Capture the cell that displays the provided text and extract its (X, Y) central coordinate. 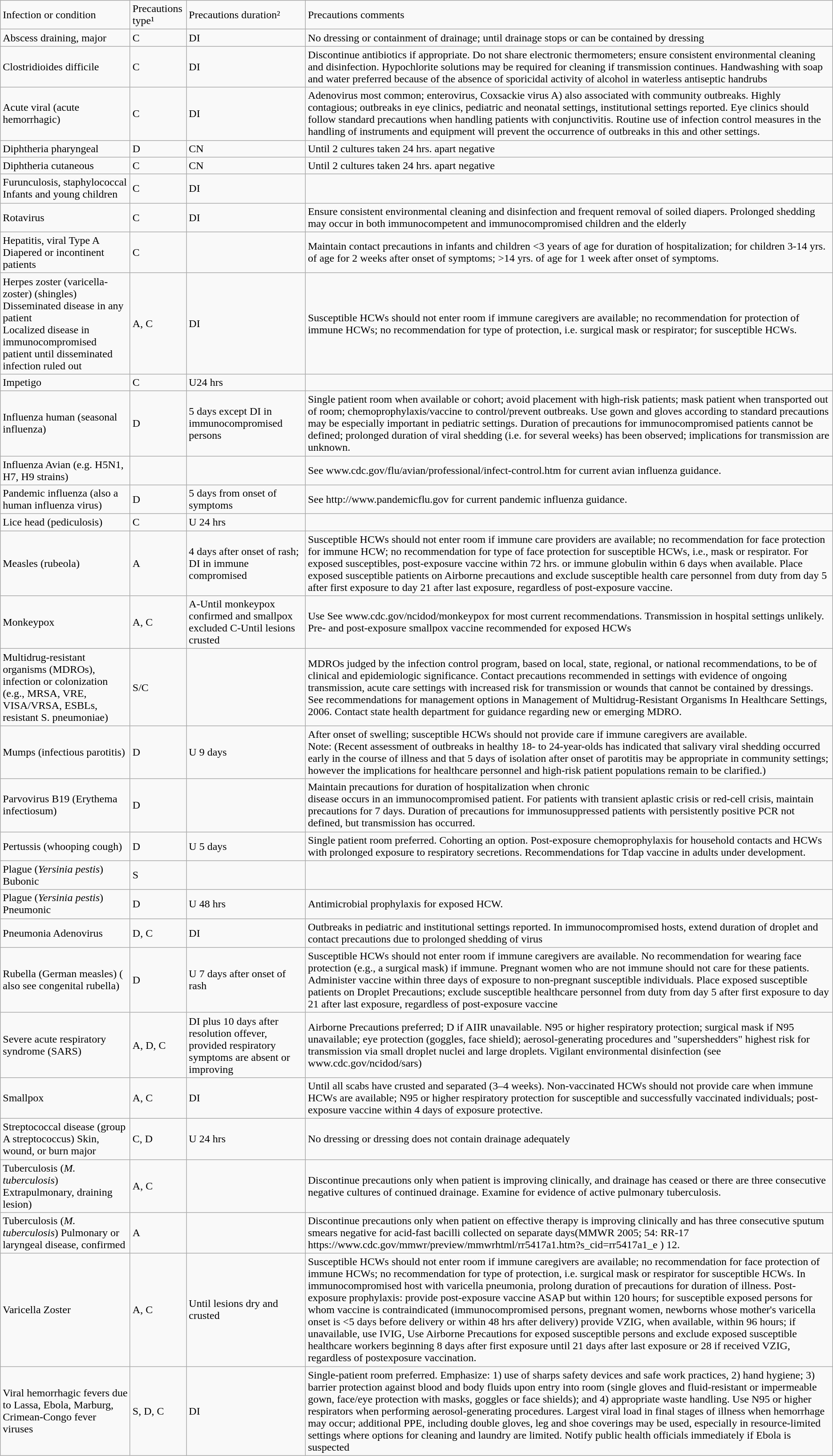
Abscess draining, major (65, 38)
Tuberculosis (M. tuberculosis) Pulmonary or laryngeal disease, confirmed (65, 1233)
Hepatitis, viral Type A Diapered or incontinent patients (65, 252)
Lice head (pediculosis) (65, 522)
Tuberculosis (M. tuberculosis) Extrapulmonary, draining lesion) (65, 1186)
Streptococcal disease (group A streptococcus) Skin, wound, or burn major (65, 1139)
Rotavirus (65, 217)
Precautions type¹ (158, 15)
See www.cdc.gov/flu/avian/professional/infect-control.htm for current avian influenza guidance. (569, 470)
Smallpox (65, 1098)
Varicella Zoster (65, 1310)
Pneumonia Adenovirus (65, 933)
U 48 hrs (246, 904)
Monkeypox (65, 622)
Plague (Yersinia pestis) Pneumonic (65, 904)
U 9 days (246, 752)
U 7 days after onset of rash (246, 980)
Mumps (infectious parotitis) (65, 752)
A-Until monkeypox confirmed and smallpox excluded C-Until lesions crusted (246, 622)
See http://www.pandemicflu.gov for current pandemic influenza guidance. (569, 499)
Rubella (German measles) ( also see congenital rubella) (65, 980)
5 days except DI in immunocompromised persons (246, 423)
U 5 days (246, 846)
S/C (158, 687)
Impetigo (65, 382)
Precautions comments (569, 15)
Plague (Yersinia pestis) Bubonic (65, 875)
C, D (158, 1139)
Pertussis (whooping cough) (65, 846)
Severe acute respiratory syndrome (SARS) (65, 1045)
Viral hemorrhagic fevers due to Lassa, Ebola, Marburg, Crimean-Congo fever viruses (65, 1411)
Influenza human (seasonal influenza) (65, 423)
Diphtheria pharyngeal (65, 149)
Pandemic influenza (also a human influenza virus) (65, 499)
Influenza Avian (e.g. H5N1, H7, H9 strains) (65, 470)
Multidrug-resistant organisms (MDROs), infection or colonization (e.g., MRSA, VRE, VISA/VRSA, ESBLs, resistant S. pneumoniae) (65, 687)
Acute viral (acute hemorrhagic) (65, 114)
Furunculosis, staphylococcal Infants and young children (65, 189)
U24 hrs (246, 382)
Diphtheria cutaneous (65, 166)
A, D, C (158, 1045)
4 days after onset of rash; DI in immune compromised (246, 563)
Measles (rubeola) (65, 563)
5 days from onset of symptoms (246, 499)
Until lesions dry and crusted (246, 1310)
Precautions duration² (246, 15)
S (158, 875)
Clostridioides difficile (65, 67)
DI plus 10 days after resolution offever, provided respiratory symptoms are absent or improving (246, 1045)
No dressing or containment of drainage; until drainage stops or can be contained by dressing (569, 38)
Antimicrobial prophylaxis for exposed HCW. (569, 904)
No dressing or dressing does not contain drainage adequately (569, 1139)
S, D, C (158, 1411)
Parvovirus B19 (Erythema infectiosum) (65, 805)
Infection or condition (65, 15)
D, C (158, 933)
